Identify which cell holds the provided text, then report its [X, Y] central coordinate. 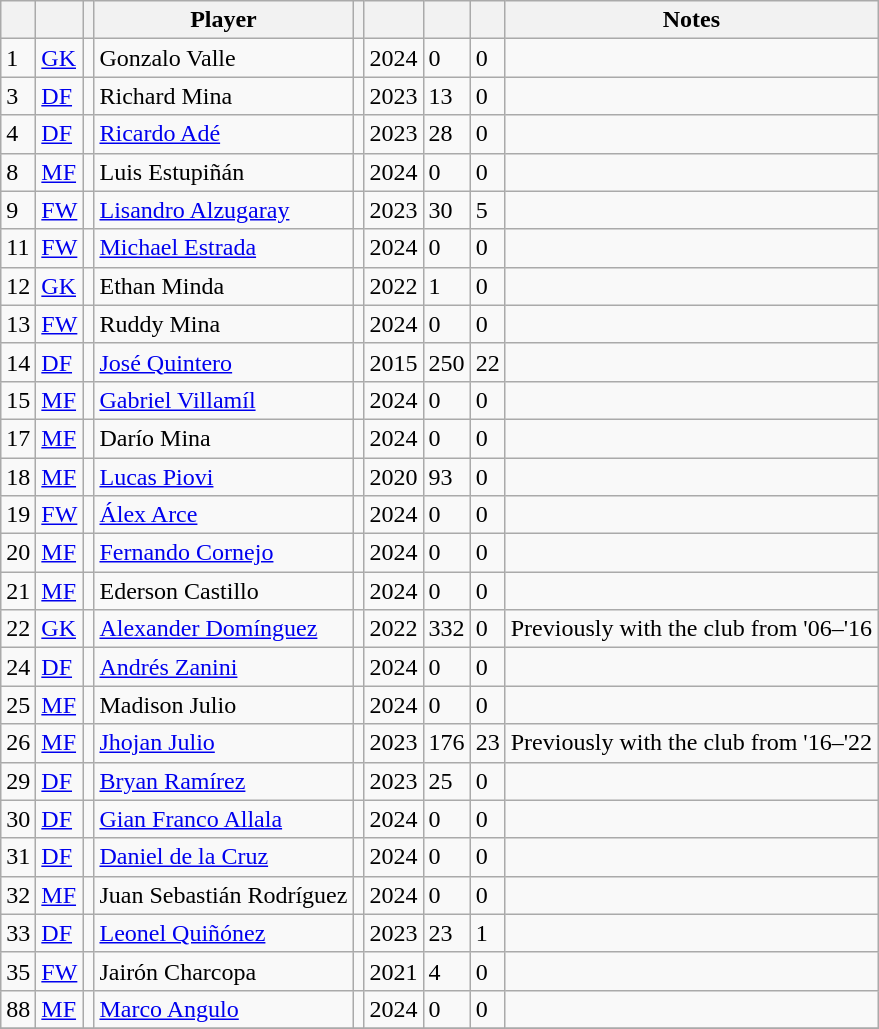
Andrés Zanini [224, 667]
Richard Mina [224, 96]
15 [18, 400]
19 [18, 515]
2021 [394, 971]
9 [18, 210]
Fernando Cornejo [224, 553]
24 [18, 667]
Jhojan Julio [224, 743]
Ethan Minda [224, 286]
Ederson Castillo [224, 591]
5 [488, 210]
Marco Angulo [224, 1009]
Lisandro Alzugaray [224, 210]
José Quintero [224, 362]
14 [18, 362]
Michael Estrada [224, 248]
Ruddy Mina [224, 324]
Gonzalo Valle [224, 58]
Player [224, 20]
Daniel de la Cruz [224, 857]
Lucas Piovi [224, 477]
35 [18, 971]
93 [446, 477]
Gabriel Villamíl [224, 400]
2015 [394, 362]
21 [18, 591]
18 [18, 477]
Previously with the club from '16–'22 [691, 743]
Alexander Domínguez [224, 629]
Notes [691, 20]
17 [18, 438]
Madison Julio [224, 705]
29 [18, 781]
Juan Sebastián Rodríguez [224, 895]
20 [18, 553]
3 [18, 96]
Gian Franco Allala [224, 819]
Ricardo Adé [224, 134]
26 [18, 743]
11 [18, 248]
250 [446, 362]
176 [446, 743]
33 [18, 933]
28 [446, 134]
Luis Estupiñán [224, 172]
Darío Mina [224, 438]
Bryan Ramírez [224, 781]
32 [18, 895]
332 [446, 629]
88 [18, 1009]
Jairón Charcopa [224, 971]
2020 [394, 477]
Álex Arce [224, 515]
31 [18, 857]
Leonel Quiñónez [224, 933]
8 [18, 172]
12 [18, 286]
Previously with the club from '06–'16 [691, 629]
